Scan for the cell matching the given text and deliver its (X, Y) coordinate at center. 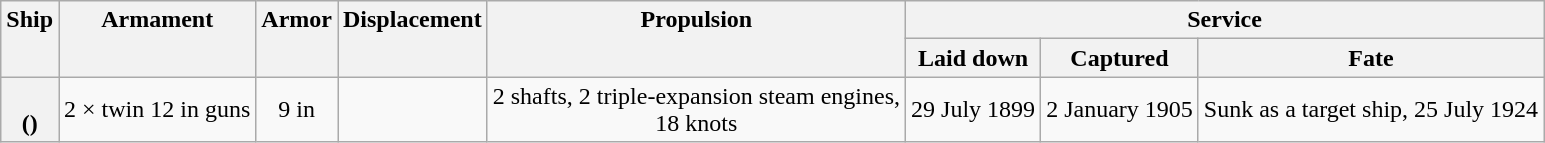
Fate (1370, 58)
2 shafts, 2 triple-expansion steam engines,18 knots (696, 110)
2 January 1905 (1120, 110)
Service (1225, 20)
Propulsion (696, 39)
2 × twin 12 in guns (158, 110)
Displacement (413, 39)
() (30, 110)
Captured (1120, 58)
Armament (158, 39)
9 in (297, 110)
Armor (297, 39)
Sunk as a target ship, 25 July 1924 (1370, 110)
Laid down (974, 58)
Ship (30, 39)
29 July 1899 (974, 110)
